Output the (X, Y) coordinate of the center of the cell containing the given text.  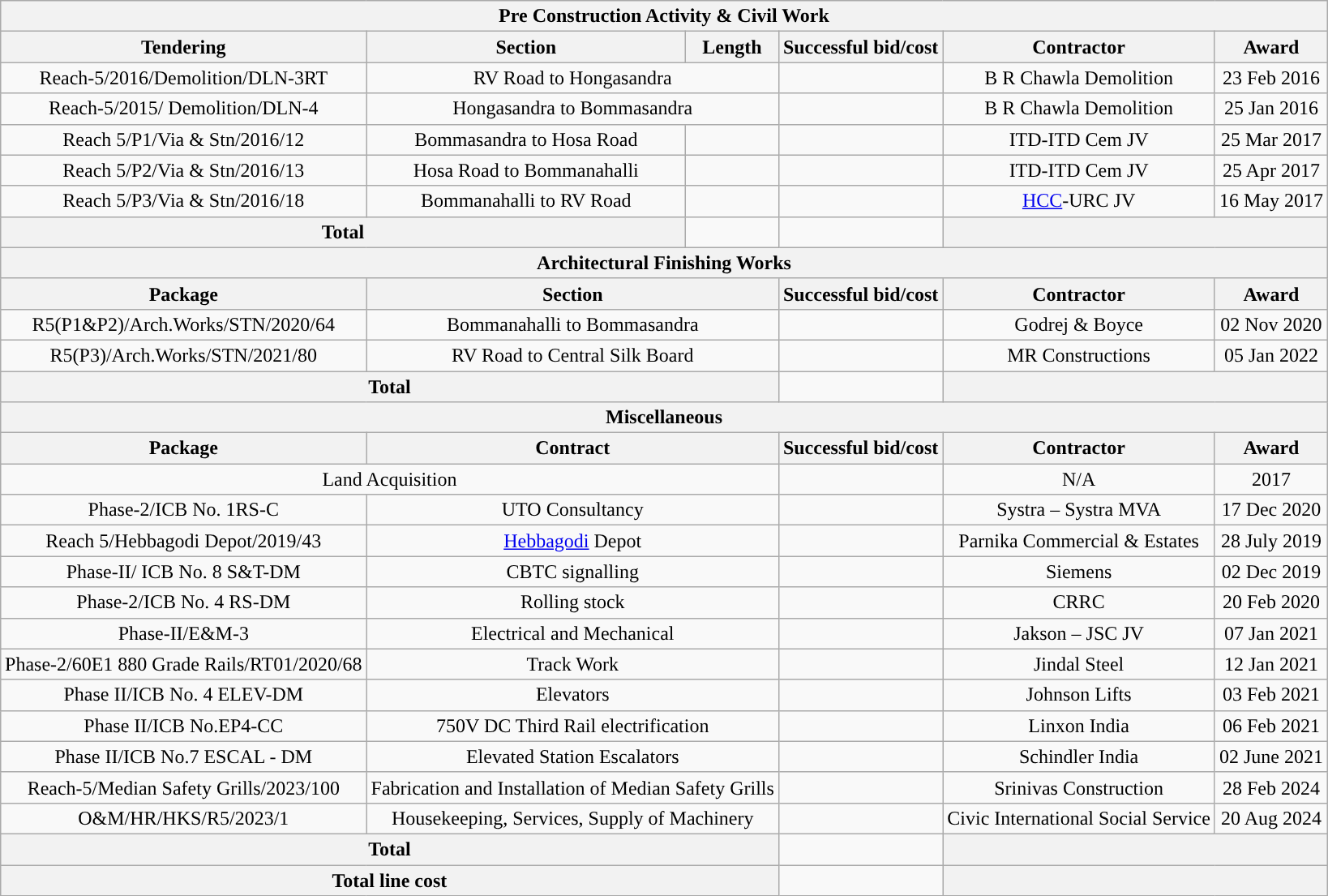
Rolling stock (572, 602)
Fabrication and Installation of Median Safety Grills (572, 787)
Elevators (572, 695)
RV Road to Hongasandra (572, 78)
Schindler India (1079, 757)
Reach-5/Median Safety Grills/2023/100 (184, 787)
Length (731, 47)
Contract (572, 448)
Phase II/ICB No.7 ESCAL - DM (184, 757)
Phase-II/E&M-3 (184, 633)
Architectural Finishing Works (665, 263)
Pre Construction Activity & Civil Work (665, 16)
16 May 2017 (1271, 201)
R5(P3)/Arch.Works/STN/2021/80 (184, 355)
Phase-II/ ICB No. 8 S&T-DM (184, 572)
20 Aug 2024 (1271, 818)
Bommanahalli to RV Road (525, 201)
Reach 5/Hebbagodi Depot/2019/43 (184, 541)
Phase-2/ICB No. 4 RS-DM (184, 602)
25 Apr 2017 (1271, 170)
Hosa Road to Bommanahalli (525, 170)
CBTC signalling (572, 572)
Systra – Systra MVA (1079, 510)
25 Jan 2016 (1271, 109)
Jindal Steel (1079, 664)
28 July 2019 (1271, 541)
Phase II/ICB No.EP4-CC (184, 726)
R5(P1&P2)/Arch.Works/STN/2020/64 (184, 324)
17 Dec 2020 (1271, 510)
Hongasandra to Bommasandra (572, 109)
Reach-5/2016/Demolition/DLN-3RT (184, 78)
Siemens (1079, 572)
Total line cost (390, 880)
N/A (1079, 479)
06 Feb 2021 (1271, 726)
RV Road to Central Silk Board (572, 355)
07 Jan 2021 (1271, 633)
Elevated Station Escalators (572, 757)
2017 (1271, 479)
Phase-2/ICB No. 1RS-C (184, 510)
MR Constructions (1079, 355)
25 Mar 2017 (1271, 139)
Track Work (572, 664)
Hebbagodi Depot (572, 541)
12 Jan 2021 (1271, 664)
Tendering (184, 47)
Parnika Commercial & Estates (1079, 541)
02 Dec 2019 (1271, 572)
23 Feb 2016 (1271, 78)
Srinivas Construction (1079, 787)
05 Jan 2022 (1271, 355)
03 Feb 2021 (1271, 695)
750V DC Third Rail electrification (572, 726)
Bommanahalli to Bommasandra (572, 324)
20 Feb 2020 (1271, 602)
Electrical and Mechanical (572, 633)
Miscellaneous (665, 418)
CRRC (1079, 602)
02 Nov 2020 (1271, 324)
HCC-URC JV (1079, 201)
Phase II/ICB No. 4 ELEV-DM (184, 695)
Land Acquisition (390, 479)
Reach-5/2015/ Demolition/DLN-4 (184, 109)
Phase-2/60E1 880 Grade Rails/RT01/2020/68 (184, 664)
Bommasandra to Hosa Road (525, 139)
Housekeeping, Services, Supply of Machinery (572, 818)
Godrej & Boyce (1079, 324)
UTO Consultancy (572, 510)
Reach 5/P3/Via & Stn/2016/18 (184, 201)
Reach 5/P2/Via & Stn/2016/13 (184, 170)
02 June 2021 (1271, 757)
Reach 5/P1/Via & Stn/2016/12 (184, 139)
Linxon India (1079, 726)
Johnson Lifts (1079, 695)
O&M/HR/HKS/R5/2023/1 (184, 818)
Jakson – JSC JV (1079, 633)
Civic International Social Service (1079, 818)
28 Feb 2024 (1271, 787)
